Pinpoint the cell where the given text exists, returning its (x, y) midpoint coordinate. 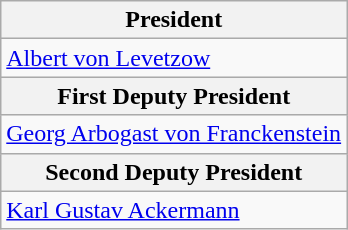
First Deputy President (174, 96)
Second Deputy President (174, 172)
Albert von Levetzow (174, 58)
Karl Gustav Ackermann (174, 210)
Georg Arbogast von Franckenstein (174, 134)
President (174, 20)
